Output the [x, y] coordinate of the center of the cell containing the given text.  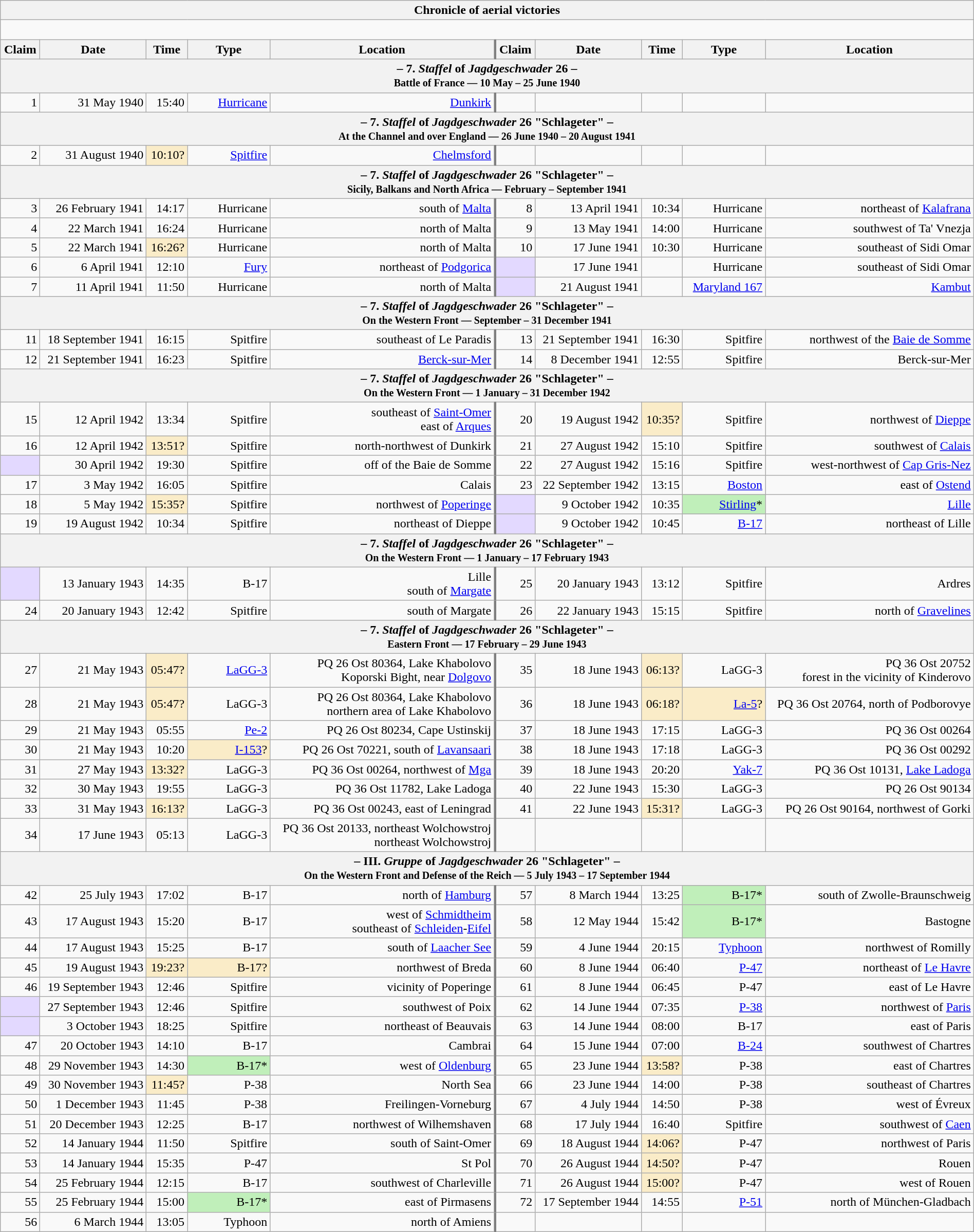
06:18? [662, 703]
14:35 [167, 584]
20:15 [662, 948]
20 October 1943 [93, 1045]
west of Oldenburg [382, 1065]
16:40 [662, 1124]
St Pol [382, 1163]
PQ 36 Ost 20752forest in the vicinity of Kinderovo [870, 670]
49 [21, 1085]
12:42 [167, 610]
PQ 26 Ost 80364, Lake Khabolovonorthern area of Lake Khabolovo [382, 703]
15:15 [662, 610]
23 [515, 485]
61 [515, 987]
47 [21, 1045]
15:35 [167, 1163]
east of Chartres [870, 1065]
– 7. Staffel of Jagdgeschwader 26 "Schlageter" –On the Western Front — 1 January – 31 December 1942 [487, 385]
44 [21, 948]
6 [21, 267]
17 June 1943 [93, 835]
16:13? [167, 808]
Freilingen-Vorneburg [382, 1105]
northeast of Dieppe [382, 524]
PQ 36 Ost 00264 [870, 730]
14:55 [662, 1202]
22 [515, 465]
17:18 [662, 750]
I-153? [229, 750]
southeast of Le Paradis [382, 340]
72 [515, 1202]
Boston [724, 485]
59 [515, 948]
northwest of Breda [382, 967]
14:10 [167, 1045]
56 [21, 1222]
20:20 [662, 769]
10:10? [167, 155]
14 [515, 359]
24 [21, 610]
north-northwest of Dunkirk [382, 446]
8 December 1941 [589, 359]
10:45 [662, 524]
PQ 36 Ost 11782, Lake Ladoga [382, 789]
PQ 36 Ost 20764, north of Podborovye [870, 703]
67 [515, 1105]
7 [21, 286]
east of Paris [870, 1026]
Lille south of Margate [382, 584]
14:30 [167, 1065]
east of Pirmasens [382, 1202]
15:35? [167, 504]
17:02 [167, 895]
8 March 1944 [589, 895]
off of the Baie de Somme [382, 465]
31 [21, 769]
southeast of Saint-Omereast of Arques [382, 419]
20 [515, 419]
25 July 1943 [93, 895]
6 April 1941 [93, 267]
16:23 [167, 359]
west of Rouen [870, 1183]
19 September 1943 [93, 987]
45 [21, 967]
3 [21, 208]
10:35? [662, 419]
32 [21, 789]
– 7. Staffel of Jagdgeschwader 26 "Schlageter" –At the Channel and over England — 26 June 1940 – 20 August 1941 [487, 128]
11 [21, 340]
northwest of the Baie de Somme [870, 340]
13:15 [662, 485]
PQ 26 Ost 80234, Cape Ustinskij [382, 730]
17 July 1944 [589, 1124]
36 [515, 703]
26 February 1941 [93, 208]
13:58? [662, 1065]
19:30 [167, 465]
Calais [382, 485]
PQ 36 Ost 10131, Lake Ladoga [870, 769]
37 [515, 730]
PQ 26 Ost 90134 [870, 789]
05:55 [167, 730]
PQ 36 Ost 20133, northeast Wolchowstroj northeast Wolchowstroj [382, 835]
12:25 [167, 1124]
06:40 [662, 967]
northeast of Lille [870, 524]
Rouen [870, 1163]
13 May 1941 [589, 228]
east of Ostend [870, 485]
13 April 1941 [589, 208]
12:10 [167, 267]
4 June 1944 [589, 948]
68 [515, 1124]
10 [515, 247]
30 May 1943 [93, 789]
southeast of Chartres [870, 1085]
39 [515, 769]
15:16 [662, 465]
1 [21, 102]
southwest of Ta' Vnezja [870, 228]
70 [515, 1163]
15:31? [662, 808]
17 [21, 485]
PQ 36 Ost 00292 [870, 750]
69 [515, 1144]
3 October 1943 [93, 1026]
12 May 1944 [589, 921]
55 [21, 1202]
3 May 1942 [93, 485]
north of Amiens [382, 1222]
5 May 1942 [93, 504]
14:06? [662, 1144]
18 [21, 504]
41 [515, 808]
48 [21, 1065]
B-17? [229, 967]
12 [21, 359]
south of Saint-Omer [382, 1144]
13:25 [662, 895]
29 [21, 730]
south of Malta [382, 208]
54 [21, 1183]
10:35 [662, 504]
12:55 [662, 359]
– III. Gruppe of Jagdgeschwader 26 "Schlageter" –On the Western Front and Defense of the Reich — 5 July 1943 – 17 September 1944 [487, 869]
18 September 1941 [93, 340]
4 July 1944 [589, 1105]
20 December 1943 [93, 1124]
1 December 1943 [93, 1105]
13:05 [167, 1222]
north of Gravelines [870, 610]
10:20 [167, 750]
66 [515, 1085]
14:17 [167, 208]
16:15 [167, 340]
– 7. Staffel of Jagdgeschwader 26 "Schlageter" –Sicily, Balkans and North Africa — February – September 1941 [487, 182]
16:05 [167, 485]
Cambrai [382, 1045]
38 [515, 750]
southwest of Charleville [382, 1183]
south of Zwolle-Braunschweig [870, 895]
13 January 1943 [93, 584]
21 August 1941 [589, 286]
06:13? [662, 670]
south of Margate [382, 610]
northeast of Kalafrana [870, 208]
vicinity of Poperinge [382, 987]
06:45 [662, 987]
60 [515, 967]
Chelmsford [382, 155]
25 [515, 584]
22 September 1942 [589, 485]
Lille [870, 504]
46 [21, 987]
62 [515, 1006]
22 January 1943 [589, 610]
63 [515, 1026]
15 [21, 419]
13:51? [167, 446]
west of Évreux [870, 1105]
35 [515, 670]
Maryland 167 [724, 286]
north of Hamburg [382, 895]
La-5? [724, 703]
13:32? [167, 769]
north of München-Gladbach [870, 1202]
– 7. Staffel of Jagdgeschwader 26 "Schlageter" –Eastern Front — 17 February – 29 June 1943 [487, 636]
27 September 1943 [93, 1006]
71 [515, 1183]
Dunkirk [382, 102]
5 [21, 247]
07:35 [662, 1006]
PQ 36 Ost 00243, east of Leningrad [382, 808]
10:30 [662, 247]
4 [21, 228]
27 May 1943 [93, 769]
16:30 [662, 340]
15:20 [167, 921]
30 November 1943 [93, 1085]
16 [21, 446]
Chronicle of aerial victories [487, 10]
8 [515, 208]
31 May 1943 [93, 808]
21 [515, 446]
15:10 [662, 446]
15:40 [167, 102]
Pe-2 [229, 730]
– 7. Staffel of Jagdgeschwader 26 "Schlageter" –On the Western Front — September – 31 December 1941 [487, 314]
19:55 [167, 789]
14:50? [662, 1163]
40 [515, 789]
07:00 [662, 1045]
13:34 [167, 419]
53 [21, 1163]
42 [21, 895]
15:25 [167, 948]
05:13 [167, 835]
33 [21, 808]
19:23? [167, 967]
29 November 1943 [93, 1065]
Ardres [870, 584]
south of Laacher See [382, 948]
southwest of Caen [870, 1124]
28 [21, 703]
11:45? [167, 1085]
17:15 [662, 730]
– 7. Staffel of Jagdgeschwader 26 "Schlageter" –On the Western Front — 1 January – 17 February 1943 [487, 550]
PQ 26 Ost 80364, Lake KhabolovoKoporski Bight, near Dolgovo [382, 670]
65 [515, 1065]
Yak-7 [724, 769]
43 [21, 921]
17 September 1944 [589, 1202]
southwest of Chartres [870, 1045]
19 [21, 524]
64 [515, 1045]
Stirling* [724, 504]
northwest of Romilly [870, 948]
6 March 1944 [93, 1222]
9 [515, 228]
12:15 [167, 1183]
52 [21, 1144]
13:12 [662, 584]
31 May 1940 [93, 102]
east of Le Havre [870, 987]
southwest of Calais [870, 446]
51 [21, 1124]
Fury [229, 267]
26 [515, 610]
34 [21, 835]
2 [21, 155]
15:00? [662, 1183]
west of Schmidtheimsoutheast of Schleiden-Eifel [382, 921]
PQ 36 Ost 00264, northwest of Mga [382, 769]
west-northwest of Cap Gris-Nez [870, 465]
15:30 [662, 789]
57 [515, 895]
16:24 [167, 228]
18 August 1944 [589, 1144]
27 [21, 670]
30 April 1942 [93, 465]
11 April 1941 [93, 286]
30 [21, 750]
northeast of Beauvais [382, 1026]
B-24 [724, 1045]
northeast of Podgorica [382, 267]
northwest of Wilhemshaven [382, 1124]
11:45 [167, 1105]
northwest of Poperinge [382, 504]
15:42 [662, 921]
Kambut [870, 286]
P-51 [724, 1202]
18:25 [167, 1026]
northeast of Le Havre [870, 967]
19 August 1943 [93, 967]
– 7. Staffel of Jagdgeschwader 26 –Battle of France — 10 May – 25 June 1940 [487, 76]
13 [515, 340]
16:26? [167, 247]
PQ 26 Ost 70221, south of Lavansaari [382, 750]
northwest of Dieppe [870, 419]
14:50 [662, 1105]
Bastogne [870, 921]
PQ 26 Ost 90164, northwest of Gorki [870, 808]
15 June 1944 [589, 1045]
15:00 [167, 1202]
southwest of Poix [382, 1006]
50 [21, 1105]
58 [515, 921]
31 August 1940 [93, 155]
North Sea [382, 1085]
08:00 [662, 1026]
